Pinpoint the cell where the given text exists, returning its (X, Y) midpoint coordinate. 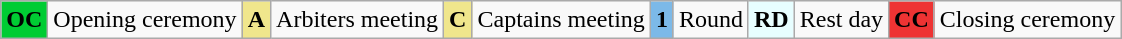
OC (24, 20)
Arbiters meeting (358, 20)
Opening ceremony (145, 20)
CC (912, 20)
Captains meeting (561, 20)
C (458, 20)
Rest day (841, 20)
RD (771, 20)
Closing ceremony (1027, 20)
Round (710, 20)
A (256, 20)
1 (662, 20)
